Find where the given text appears and provide that cell's center as [X, Y] coordinate. 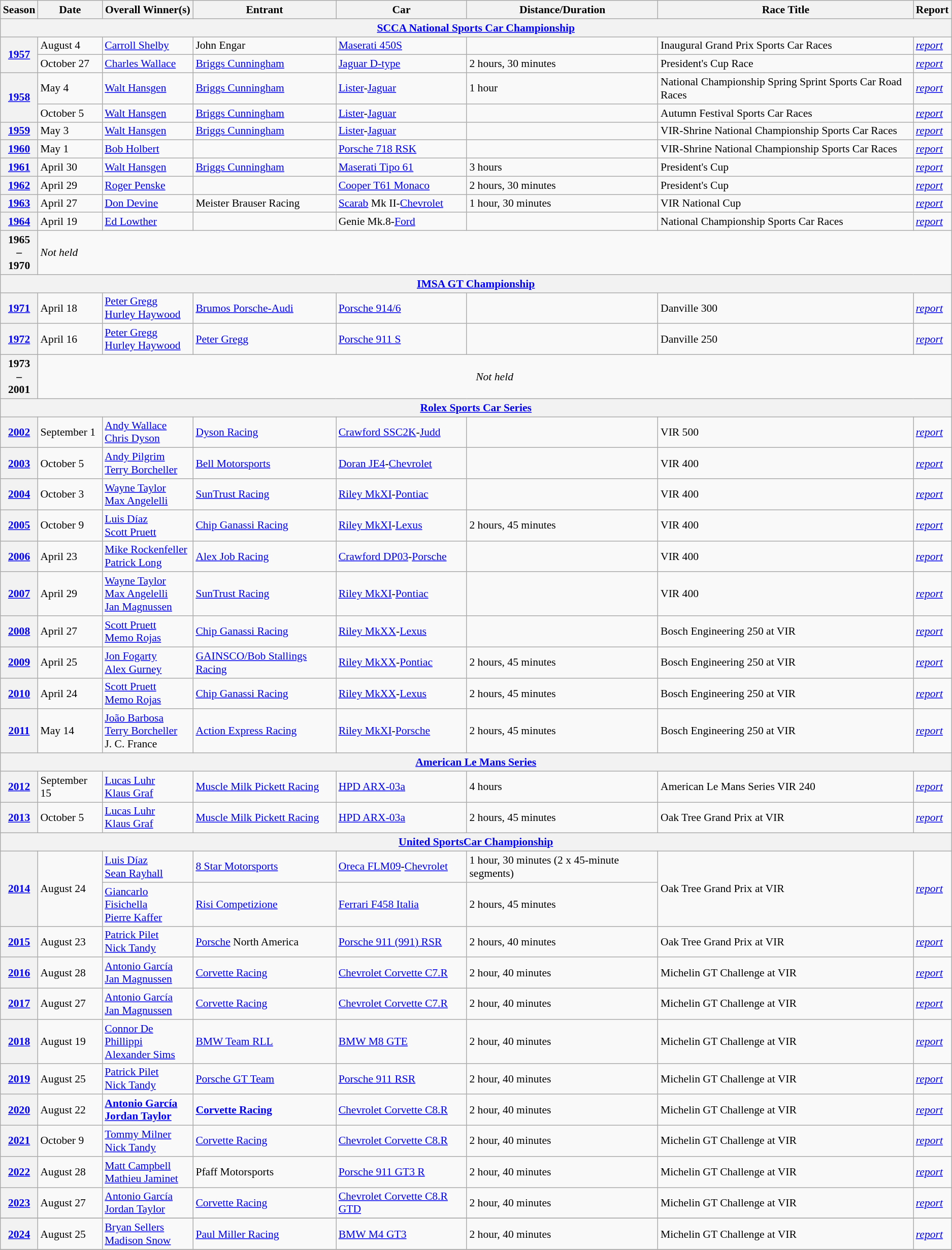
Bryan Sellers Madison Snow [147, 1234]
United SportsCar Championship [476, 842]
August 22 [70, 1110]
GAINSCO/Bob Stallings Racing [264, 662]
Tommy Milner Nick Tandy [147, 1141]
2005 [19, 525]
Porsche GT Team [264, 1078]
2008 [19, 632]
May 3 [70, 131]
Genie Mk.8-Ford [402, 222]
2019 [19, 1078]
Race Title [786, 10]
Crawford SSC2K-Judd [402, 433]
2013 [19, 817]
1973–2001 [19, 377]
Meister Brauser Racing [264, 204]
BMW Team RLL [264, 1042]
Paul Miller Racing [264, 1234]
Porsche 911 S [402, 339]
2010 [19, 694]
1971 [19, 308]
Connor De Phillippi Alexander Sims [147, 1042]
Porsche 911 GT3 R [402, 1172]
August 24 [70, 889]
2016 [19, 973]
Riley MkXI-Lexus [402, 525]
2024 [19, 1234]
Date [70, 10]
1958 [19, 97]
Dyson Racing [264, 433]
Danville 250 [786, 339]
Risi Competizione [264, 905]
8 Star Motorsports [264, 867]
BMW M4 GT3 [402, 1234]
Bob Holbert [147, 149]
1972 [19, 339]
American Le Mans Series [476, 762]
October 27 [70, 64]
Car [402, 10]
Scarab Mk II-Chevrolet [402, 204]
IMSA GT Championship [476, 284]
1 hour, 30 minutes [563, 204]
Porsche 911 RSR [402, 1078]
Andy Pilgrim Terry Borcheller [147, 463]
August 4 [70, 46]
2002 [19, 433]
Autumn Festival Sports Car Races [786, 113]
Maserati 450S [402, 46]
1957 [19, 55]
October 3 [70, 495]
Luis Díaz Sean Rayhall [147, 867]
John Engar [264, 46]
Wayne Taylor Max Angelelli Jan Magnussen [147, 594]
Chevrolet Corvette C8.R GTD [402, 1203]
VIR National Cup [786, 204]
SCCA National Sports Car Championship [476, 28]
2006 [19, 556]
Crawford DP03-Porsche [402, 556]
1964 [19, 222]
Report [932, 10]
2023 [19, 1203]
2014 [19, 889]
Peter Gregg [264, 339]
National Championship Spring Sprint Sports Car Road Races [786, 88]
Porsche 718 RSK [402, 149]
Roger Penske [147, 185]
April 18 [70, 308]
Maserati Tipo 61 [402, 168]
Charles Wallace [147, 64]
Jon Fogarty Alex Gurney [147, 662]
2011 [19, 731]
2017 [19, 1004]
Pfaff Motorsports [264, 1172]
2021 [19, 1141]
May 1 [70, 149]
April 19 [70, 222]
2004 [19, 495]
American Le Mans Series VIR 240 [786, 787]
Distance/Duration [563, 10]
Carroll Shelby [147, 46]
Porsche North America [264, 941]
Entrant [264, 10]
Overall Winner(s) [147, 10]
1963 [19, 204]
August 19 [70, 1042]
1 hour, 30 minutes (2 x 45-minute segments) [563, 867]
1965–1970 [19, 253]
Don Devine [147, 204]
1960 [19, 149]
Riley MkXX-Pontiac [402, 662]
Alex Job Racing [264, 556]
2009 [19, 662]
2 hours, 40 minutes [563, 941]
Rolex Sports Car Series [476, 408]
2020 [19, 1110]
Porsche 914/6 [402, 308]
April 16 [70, 339]
VIR 500 [786, 433]
April 30 [70, 168]
May 14 [70, 731]
2015 [19, 941]
Doran JE4-Chevrolet [402, 463]
Oreca FLM09-Chevrolet [402, 867]
Inaugural Grand Prix Sports Car Races [786, 46]
Ed Lowther [147, 222]
April 24 [70, 694]
1959 [19, 131]
Danville 300 [786, 308]
President's Cup Race [786, 64]
Season [19, 10]
Brumos Porsche-Audi [264, 308]
April 23 [70, 556]
September 1 [70, 433]
Wayne Taylor Max Angelelli [147, 495]
Action Express Racing [264, 731]
Cooper T61 Monaco [402, 185]
September 15 [70, 787]
Luis Díaz Scott Pruett [147, 525]
1962 [19, 185]
Bell Motorsports [264, 463]
3 hours [563, 168]
Ferrari F458 Italia [402, 905]
Andy Wallace Chris Dyson [147, 433]
1 hour [563, 88]
2012 [19, 787]
2018 [19, 1042]
Jaguar D-type [402, 64]
4 hours [563, 787]
Matt Campbell Mathieu Jaminet [147, 1172]
1961 [19, 168]
BMW M8 GTE [402, 1042]
Mike Rockenfeller Patrick Long [147, 556]
2022 [19, 1172]
May 4 [70, 88]
2003 [19, 463]
August 23 [70, 941]
Giancarlo Fisichella Pierre Kaffer [147, 905]
Porsche 911 (991) RSR [402, 941]
2007 [19, 594]
April 25 [70, 662]
João Barbosa Terry Borcheller J. C. France [147, 731]
National Championship Sports Car Races [786, 222]
Riley MkXI-Porsche [402, 731]
